Return the [x, y] coordinate for the center point of the cell that contains the specified text.  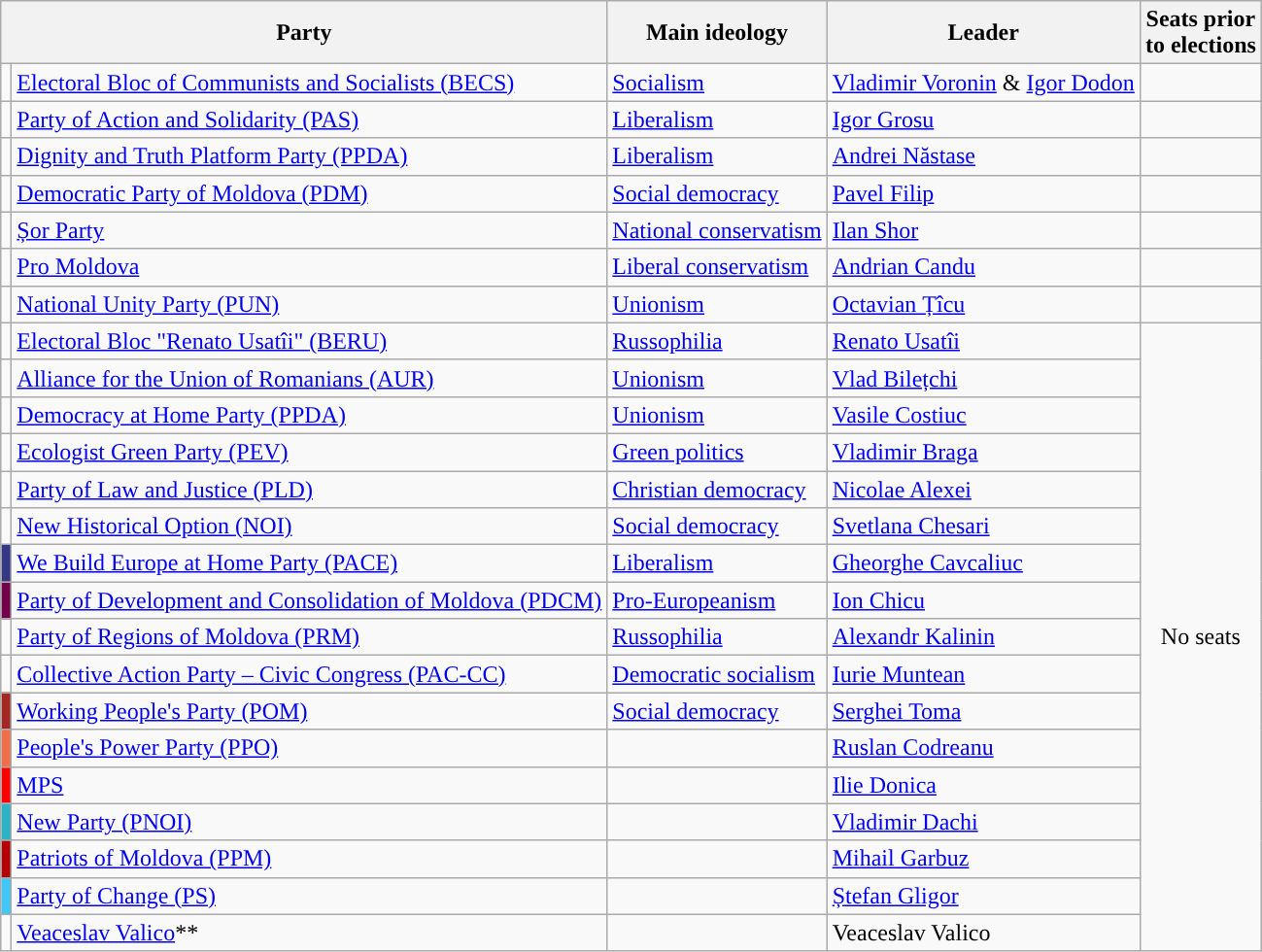
Dignity and Truth Platform Party (PPDA) [309, 156]
Main ideology [717, 33]
We Build Europe at Home Party (PACE) [309, 563]
Party of Action and Solidarity (PAS) [309, 119]
MPS [309, 785]
Democratic Party of Moldova (PDM) [309, 193]
Vladimir Dachi [983, 822]
Iurie Muntean [983, 674]
Pro Moldova [309, 267]
Electoral Bloc "Renato Usatîi" (BERU) [309, 341]
Serghei Toma [983, 711]
Socialism [717, 83]
Leader [983, 33]
Svetlana Chesari [983, 527]
Mihail Garbuz [983, 859]
Veaceslav Valico** [309, 933]
Patriots of Moldova (PPM) [309, 859]
Party of Development and Consolidation of Moldova (PDCM) [309, 600]
People's Power Party (PPO) [309, 748]
Ilie Donica [983, 785]
Ilan Shor [983, 230]
Pavel Filip [983, 193]
Party of Regions of Moldova (PRM) [309, 637]
Democratic socialism [717, 674]
Octavian Țîcu [983, 304]
Ruslan Codreanu [983, 748]
Party of Change (PS) [309, 896]
Working People's Party (POM) [309, 711]
Igor Grosu [983, 119]
National conservatism [717, 230]
Andrian Candu [983, 267]
Alliance for the Union of Romanians (AUR) [309, 378]
Andrei Năstase [983, 156]
Pro-Europeanism [717, 600]
Renato Usatîi [983, 341]
Ștefan Gligor [983, 896]
New Historical Option (NOI) [309, 527]
Ecologist Green Party (PEV) [309, 452]
No seats [1201, 637]
Alexandr Kalinin [983, 637]
New Party (PNOI) [309, 822]
Ion Chicu [983, 600]
Democracy at Home Party (PPDA) [309, 415]
Seats priorto elections [1201, 33]
Electoral Bloc of Communists and Socialists (BECS) [309, 83]
Nicolae Alexei [983, 489]
Gheorghe Cavcaliuc [983, 563]
Șor Party [309, 230]
Party of Law and Justice (PLD) [309, 489]
Green politics [717, 452]
Vasile Costiuc [983, 415]
Liberal conservatism [717, 267]
Vladimir Braga [983, 452]
Party [304, 33]
Collective Action Party – Civic Congress (PAC-CC) [309, 674]
Veaceslav Valico [983, 933]
Christian democracy [717, 489]
Vladimir Voronin & Igor Dodon [983, 83]
National Unity Party (PUN) [309, 304]
Vlad Bilețchi [983, 378]
